Find where the given text appears and provide that cell's center as [X, Y] coordinate. 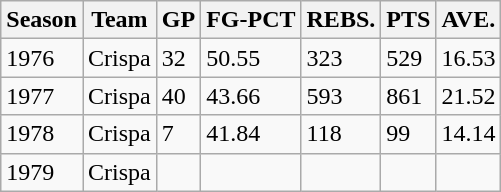
AVE. [468, 20]
50.55 [251, 58]
41.84 [251, 134]
1977 [42, 96]
323 [341, 58]
593 [341, 96]
861 [408, 96]
1976 [42, 58]
1979 [42, 172]
99 [408, 134]
118 [341, 134]
43.66 [251, 96]
32 [178, 58]
16.53 [468, 58]
14.14 [468, 134]
40 [178, 96]
7 [178, 134]
529 [408, 58]
1978 [42, 134]
REBS. [341, 20]
Season [42, 20]
Team [119, 20]
PTS [408, 20]
FG-PCT [251, 20]
21.52 [468, 96]
GP [178, 20]
